For the text-containing cell, return its midpoint in [X, Y] coordinate format. 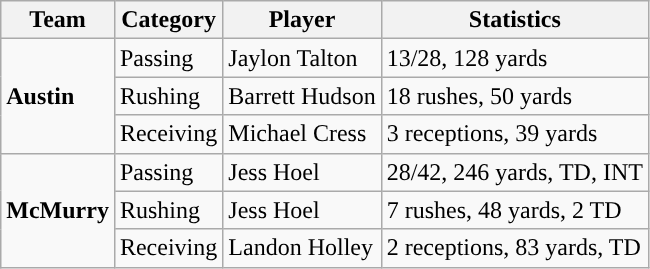
28/42, 246 yards, TD, INT [514, 172]
7 rushes, 48 yards, 2 TD [514, 210]
Michael Cress [302, 134]
3 receptions, 39 yards [514, 134]
13/28, 128 yards [514, 58]
Jaylon Talton [302, 58]
Landon Holley [302, 248]
Category [168, 20]
2 receptions, 83 yards, TD [514, 248]
Player [302, 20]
Team [58, 20]
Barrett Hudson [302, 96]
Austin [58, 96]
Statistics [514, 20]
18 rushes, 50 yards [514, 96]
McMurry [58, 210]
